Return the (X, Y) coordinate for the center point of the cell that contains the specified text.  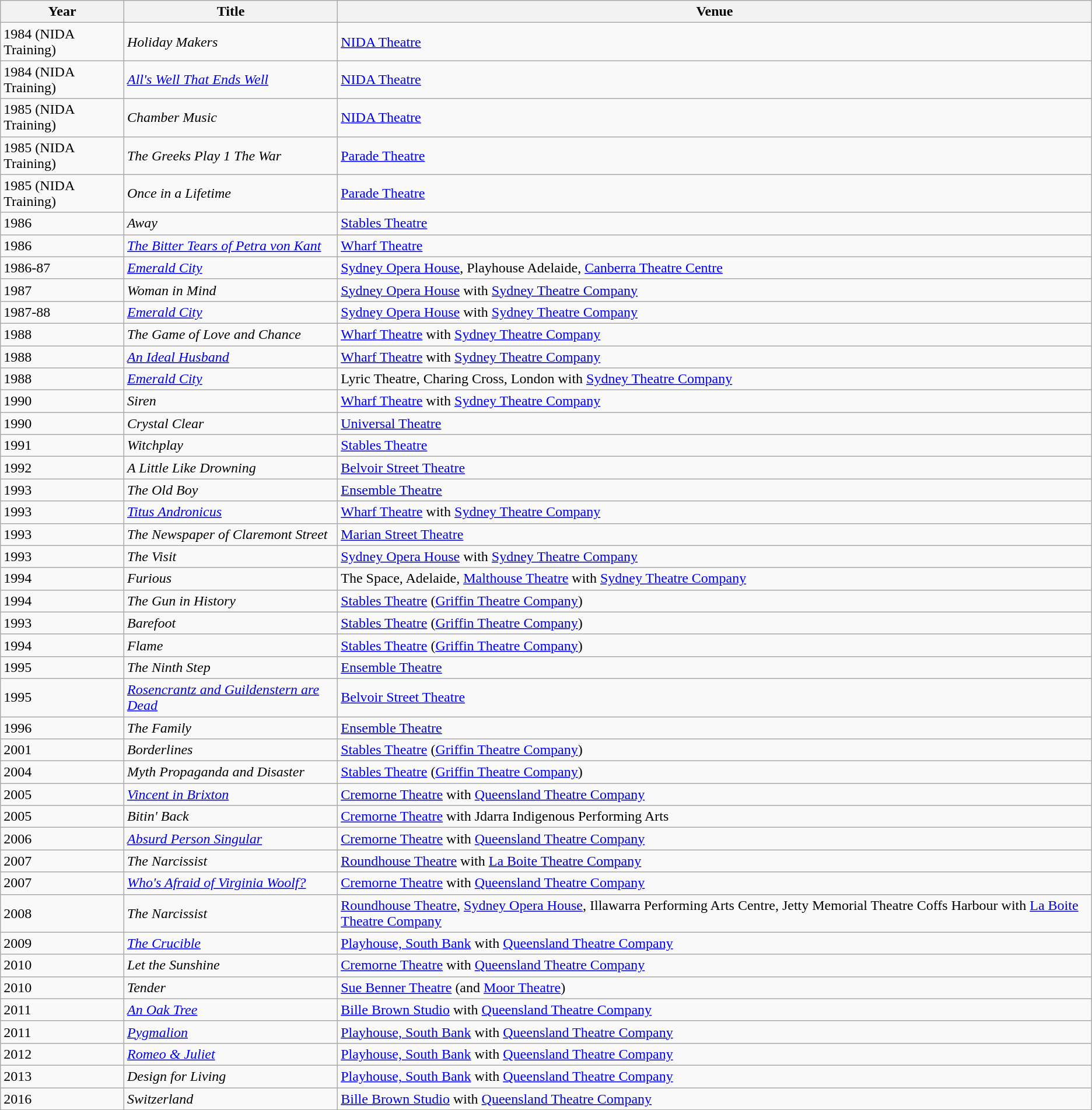
1996 (62, 727)
2004 (62, 772)
1987-88 (62, 312)
2009 (62, 943)
A Little Like Drowning (230, 468)
Design for Living (230, 1076)
1992 (62, 468)
Vincent in Brixton (230, 794)
Year (62, 12)
Titus Andronicus (230, 512)
Marian Street Theatre (715, 534)
Title (230, 12)
The Game of Love and Chance (230, 334)
Absurd Person Singular (230, 839)
Furious (230, 579)
Universal Theatre (715, 423)
Flame (230, 645)
Let the Sunshine (230, 965)
Sue Benner Theatre (and Moor Theatre) (715, 988)
Pygmalion (230, 1032)
2008 (62, 913)
Romeo & Juliet (230, 1054)
The Visit (230, 556)
Sydney Opera House, Playhouse Adelaide, Canberra Theatre Centre (715, 268)
Crystal Clear (230, 423)
The Greeks Play 1 The War (230, 155)
Roundhouse Theatre with La Boite Theatre Company (715, 861)
Barefoot (230, 623)
2013 (62, 1076)
2006 (62, 839)
2001 (62, 750)
Roundhouse Theatre, Sydney Opera House, Illawarra Performing Arts Centre, Jetty Memorial Theatre Coffs Harbour with La Boite Theatre Company (715, 913)
Venue (715, 12)
Who's Afraid of Virginia Woolf? (230, 883)
Cremorne Theatre with Jdarra Indigenous Performing Arts (715, 817)
The Family (230, 727)
The Gun in History (230, 601)
All's Well That Ends Well (230, 79)
1987 (62, 290)
The Bitter Tears of Petra von Kant (230, 246)
The Crucible (230, 943)
An Oak Tree (230, 1010)
Bitin' Back (230, 817)
Holiday Makers (230, 42)
1986-87 (62, 268)
The Old Boy (230, 490)
Witchplay (230, 446)
Siren (230, 401)
Chamber Music (230, 118)
Lyric Theatre, Charing Cross, London with Sydney Theatre Company (715, 379)
Rosencrantz and Guildenstern are Dead (230, 698)
Once in a Lifetime (230, 194)
The Ninth Step (230, 667)
2012 (62, 1054)
Tender (230, 988)
Wharf Theatre (715, 246)
1991 (62, 446)
The Newspaper of Claremont Street (230, 534)
Woman in Mind (230, 290)
2016 (62, 1098)
Switzerland (230, 1098)
Myth Propaganda and Disaster (230, 772)
Borderlines (230, 750)
An Ideal Husband (230, 356)
Away (230, 223)
The Space, Adelaide, Malthouse Theatre with Sydney Theatre Company (715, 579)
